Identify which cell holds the provided text, then report its [X, Y] central coordinate. 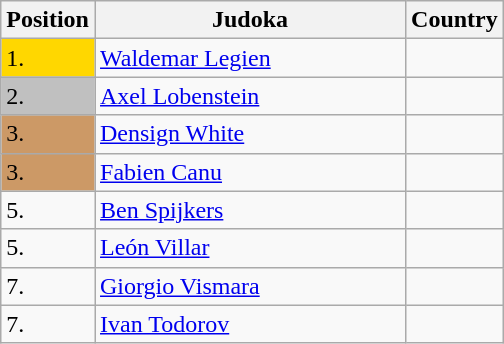
Judoka [250, 20]
Giorgio Vismara [250, 286]
Densign White [250, 134]
Ivan Todorov [250, 324]
Country [455, 20]
León Villar [250, 248]
Fabien Canu [250, 172]
Position [48, 20]
1. [48, 58]
Waldemar Legien [250, 58]
2. [48, 96]
Axel Lobenstein [250, 96]
Ben Spijkers [250, 210]
